Return (x, y) of the center of cell containing provided text 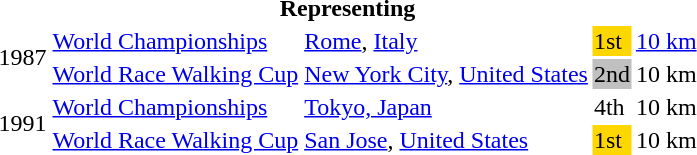
Rome, Italy (446, 41)
San Jose, United States (446, 140)
4th (612, 107)
2nd (612, 74)
New York City, United States (446, 74)
Tokyo, Japan (446, 107)
